Search for the cell housing the specified text and yield its (X, Y) center coordinate. 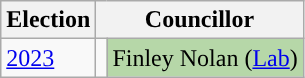
Election (48, 20)
2023 (48, 58)
Finley Nolan (Lab) (205, 58)
Councillor (200, 20)
